Output the (x, y) coordinate of the center of the cell containing the given text.  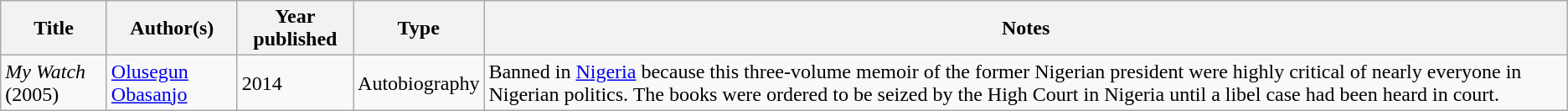
Title (54, 29)
Author(s) (172, 29)
2014 (295, 82)
Notes (1025, 29)
Type (419, 29)
Olusegun Obasanjo (172, 82)
My Watch (2005) (54, 82)
Autobiography (419, 82)
Year published (295, 29)
